From the cell containing the given text, extract its center point as [x, y] coordinate. 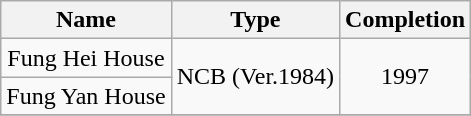
NCB (Ver.1984) [255, 77]
1997 [406, 77]
Fung Yan House [86, 96]
Type [255, 20]
Fung Hei House [86, 58]
Completion [406, 20]
Name [86, 20]
